Detect which cell encompasses the target text, then output its (X, Y) center coordinate. 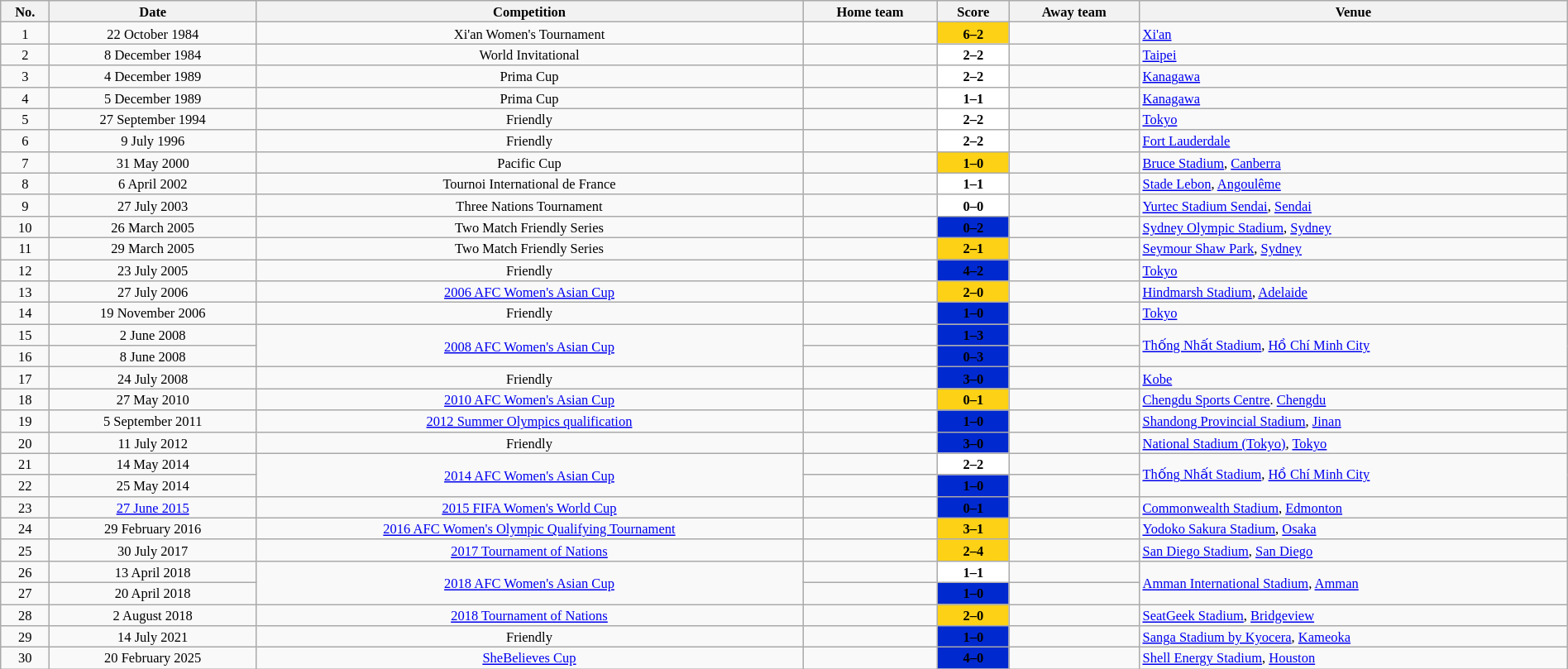
27 June 2015 (153, 507)
Xi'an (1353, 33)
Pacific Cup (529, 162)
14 May 2014 (153, 464)
Score (973, 12)
23 July 2005 (153, 270)
Tournoi International de France (529, 184)
8 (25, 184)
Date (153, 12)
Yurtec Stadium Sendai, Sendai (1353, 205)
29 March 2005 (153, 248)
Yodoko Sakura Stadium, Osaka (1353, 528)
6–2 (973, 33)
23 (25, 507)
30 July 2017 (153, 550)
22 (25, 485)
National Stadium (Tokyo), Tokyo (1353, 442)
3 (25, 76)
28 (25, 614)
Three Nations Tournament (529, 205)
5 September 2011 (153, 421)
4 (25, 98)
Chengdu Sports Centre. Chengdu (1353, 399)
Shandong Provincial Stadium, Jinan (1353, 421)
Stade Lebon, Angoulême (1353, 184)
SheBelieves Cup (529, 658)
Xi'an Women's Tournament (529, 33)
11 July 2012 (153, 442)
22 October 1984 (153, 33)
15 (25, 335)
11 (25, 248)
27 July 2006 (153, 292)
Sanga Stadium by Kyocera, Kameoka (1353, 637)
2 August 2018 (153, 614)
6 (25, 141)
30 (25, 658)
2016 AFC Women's Olympic Qualifying Tournament (529, 528)
9 July 1996 (153, 141)
Shell Energy Stadium, Houston (1353, 658)
14 July 2021 (153, 637)
29 February 2016 (153, 528)
Taipei (1353, 55)
10 (25, 227)
2 (25, 55)
Hindmarsh Stadium, Adelaide (1353, 292)
17 (25, 378)
Venue (1353, 12)
World Invitational (529, 55)
6 April 2002 (153, 184)
27 September 1994 (153, 119)
3–1 (973, 528)
0–0 (973, 205)
13 April 2018 (153, 571)
20 April 2018 (153, 593)
4–2 (973, 270)
SeatGeek Stadium, Bridgeview (1353, 614)
19 November 2006 (153, 313)
2006 AFC Women's Asian Cup (529, 292)
2–1 (973, 248)
4 December 1989 (153, 76)
25 May 2014 (153, 485)
5 December 1989 (153, 98)
No. (25, 12)
5 (25, 119)
16 (25, 356)
18 (25, 399)
2010 AFC Women's Asian Cup (529, 399)
Fort Lauderdale (1353, 141)
1 (25, 33)
Away team (1074, 12)
21 (25, 464)
14 (25, 313)
27 (25, 593)
Kobe (1353, 378)
2 June 2008 (153, 335)
4–0 (973, 658)
2017 Tournament of Nations (529, 550)
2018 Tournament of Nations (529, 614)
2012 Summer Olympics qualification (529, 421)
24 July 2008 (153, 378)
9 (25, 205)
1–3 (973, 335)
Home team (870, 12)
13 (25, 292)
2018 AFC Women's Asian Cup (529, 582)
12 (25, 270)
Seymour Shaw Park, Sydney (1353, 248)
Amman International Stadium, Amman (1353, 582)
31 May 2000 (153, 162)
0–3 (973, 356)
0–2 (973, 227)
2008 AFC Women's Asian Cup (529, 346)
2014 AFC Women's Asian Cup (529, 475)
29 (25, 637)
San Diego Stadium, San Diego (1353, 550)
7 (25, 162)
8 June 2008 (153, 356)
Competition (529, 12)
25 (25, 550)
19 (25, 421)
Sydney Olympic Stadium, Sydney (1353, 227)
2–4 (973, 550)
8 December 1984 (153, 55)
20 February 2025 (153, 658)
Commonwealth Stadium, Edmonton (1353, 507)
Bruce Stadium, Canberra (1353, 162)
26 (25, 571)
20 (25, 442)
2015 FIFA Women's World Cup (529, 507)
27 May 2010 (153, 399)
24 (25, 528)
26 March 2005 (153, 227)
27 July 2003 (153, 205)
